Identify which cell holds the provided text, then report its (X, Y) central coordinate. 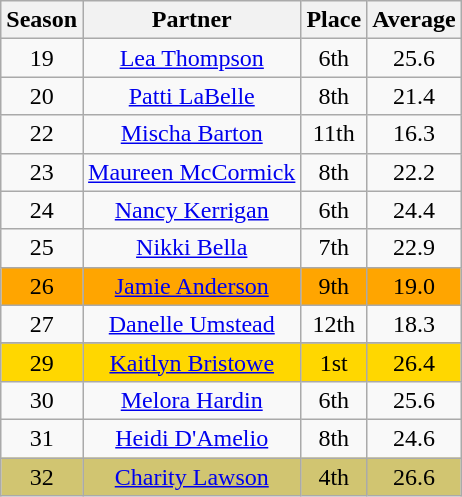
Nikki Bella (192, 248)
Season (42, 20)
18.3 (414, 324)
Mischa Barton (192, 134)
19.0 (414, 286)
Lea Thompson (192, 58)
12th (334, 324)
Danelle Umstead (192, 324)
Kaitlyn Bristowe (192, 362)
22 (42, 134)
11th (334, 134)
Average (414, 20)
9th (334, 286)
7th (334, 248)
Nancy Kerrigan (192, 210)
25 (42, 248)
Partner (192, 20)
32 (42, 477)
19 (42, 58)
20 (42, 96)
21.4 (414, 96)
29 (42, 362)
4th (334, 477)
27 (42, 324)
26.6 (414, 477)
23 (42, 172)
16.3 (414, 134)
22.9 (414, 248)
Patti LaBelle (192, 96)
26 (42, 286)
Melora Hardin (192, 400)
31 (42, 438)
30 (42, 400)
Heidi D'Amelio (192, 438)
1st (334, 362)
24 (42, 210)
24.6 (414, 438)
24.4 (414, 210)
Jamie Anderson (192, 286)
Maureen McCormick (192, 172)
22.2 (414, 172)
26.4 (414, 362)
Charity Lawson (192, 477)
Place (334, 20)
